Locate the cell with the specified text and output its [X, Y] center coordinate. 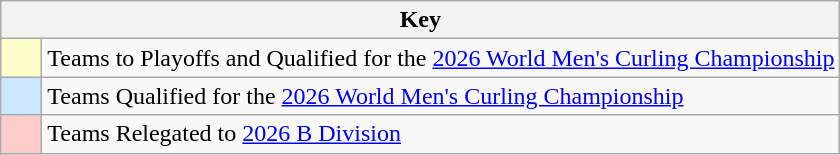
Teams Qualified for the 2026 World Men's Curling Championship [441, 96]
Key [420, 20]
Teams to Playoffs and Qualified for the 2026 World Men's Curling Championship [441, 58]
Teams Relegated to 2026 B Division [441, 134]
